Extract the (X, Y) coordinate from the center of the cell holding the provided text.  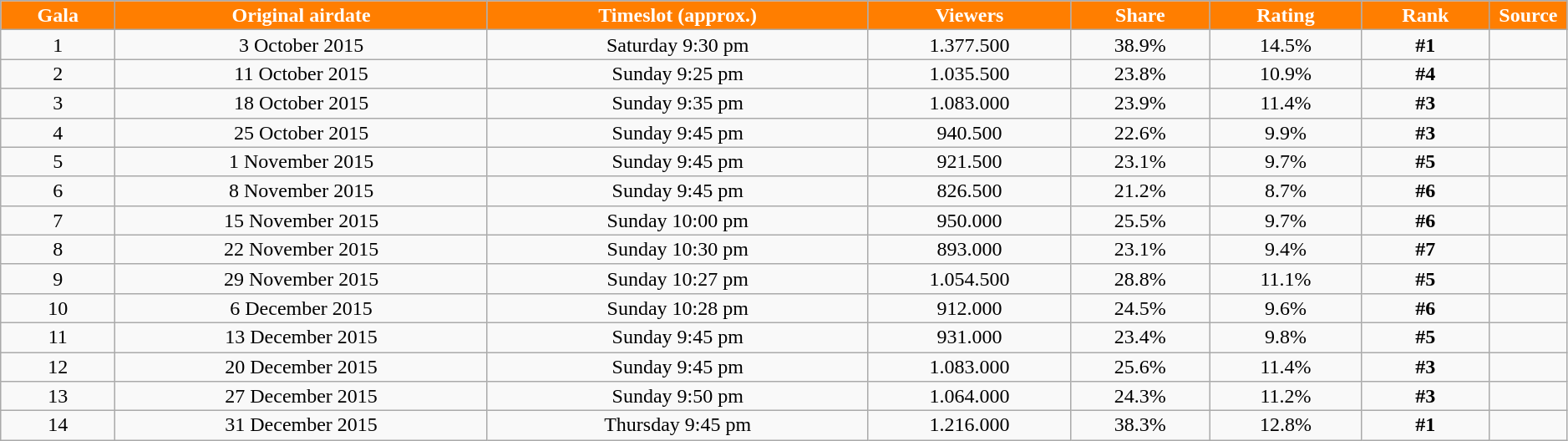
6 December 2015 (302, 307)
Sunday 10:27 pm (677, 279)
9 (58, 279)
11.2% (1286, 396)
22 November 2015 (302, 249)
Rating (1286, 15)
18 October 2015 (302, 104)
29 November 2015 (302, 279)
893.000 (969, 249)
25.6% (1140, 367)
931.000 (969, 337)
21.2% (1140, 190)
3 October 2015 (302, 45)
23.8% (1140, 73)
912.000 (969, 307)
Sunday 9:25 pm (677, 73)
Timeslot (approx.) (677, 15)
9.6% (1286, 307)
5 (58, 162)
10.9% (1286, 73)
24.3% (1140, 396)
23.4% (1140, 337)
Sunday 9:50 pm (677, 396)
14 (58, 426)
27 December 2015 (302, 396)
#4 (1425, 73)
9.8% (1286, 337)
1 (58, 45)
38.9% (1140, 45)
826.500 (969, 190)
1.377.500 (969, 45)
13 (58, 396)
940.500 (969, 132)
Original airdate (302, 15)
38.3% (1140, 426)
15 November 2015 (302, 220)
7 (58, 220)
Source (1529, 15)
Thursday 9:45 pm (677, 426)
9.4% (1286, 249)
1.064.000 (969, 396)
13 December 2015 (302, 337)
Sunday 10:30 pm (677, 249)
22.6% (1140, 132)
Sunday 9:35 pm (677, 104)
1 November 2015 (302, 162)
14.5% (1286, 45)
11.1% (1286, 279)
12.8% (1286, 426)
20 December 2015 (302, 367)
921.500 (969, 162)
12 (58, 367)
Sunday 10:28 pm (677, 307)
28.8% (1140, 279)
25.5% (1140, 220)
2 (58, 73)
#7 (1425, 249)
9.9% (1286, 132)
6 (58, 190)
1.216.000 (969, 426)
Saturday 9:30 pm (677, 45)
Gala (58, 15)
11 (58, 337)
Rank (1425, 15)
8 November 2015 (302, 190)
8.7% (1286, 190)
950.000 (969, 220)
3 (58, 104)
1.054.500 (969, 279)
11 October 2015 (302, 73)
4 (58, 132)
10 (58, 307)
Viewers (969, 15)
8 (58, 249)
Sunday 10:00 pm (677, 220)
24.5% (1140, 307)
Share (1140, 15)
23.9% (1140, 104)
25 October 2015 (302, 132)
31 December 2015 (302, 426)
1.035.500 (969, 73)
